Scan for the cell matching the given text and deliver its (X, Y) coordinate at center. 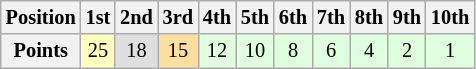
2 (407, 51)
Position (41, 17)
2nd (136, 17)
6 (331, 51)
12 (217, 51)
1st (98, 17)
18 (136, 51)
3rd (178, 17)
7th (331, 17)
4th (217, 17)
10th (450, 17)
6th (293, 17)
25 (98, 51)
8th (369, 17)
Points (41, 51)
1 (450, 51)
9th (407, 17)
10 (255, 51)
4 (369, 51)
8 (293, 51)
5th (255, 17)
15 (178, 51)
